For the text-containing cell, return its midpoint in [X, Y] coordinate format. 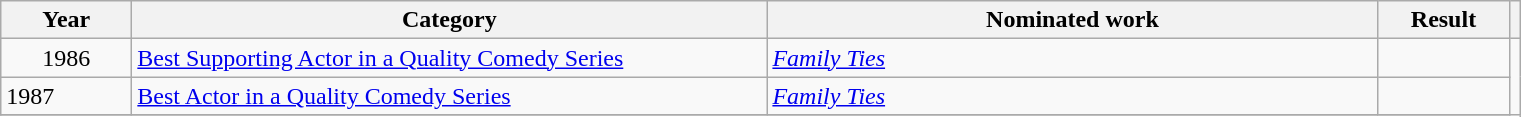
1986 [66, 58]
1987 [66, 96]
Nominated work [1072, 20]
Category [450, 20]
Best Actor in a Quality Comedy Series [450, 96]
Result [1444, 20]
Best Supporting Actor in a Quality Comedy Series [450, 58]
Year [66, 20]
